Provide the [X, Y] coordinate of the cell's center where the given text is located.  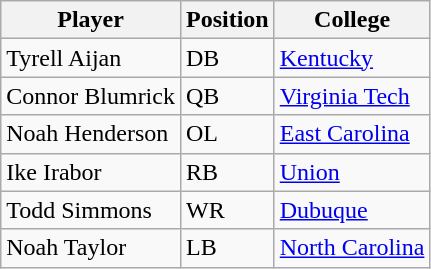
Noah Henderson [91, 134]
RB [227, 172]
DB [227, 58]
Ike Irabor [91, 172]
Virginia Tech [352, 96]
WR [227, 210]
Todd Simmons [91, 210]
Position [227, 20]
North Carolina [352, 248]
Player [91, 20]
Noah Taylor [91, 248]
Kentucky [352, 58]
Union [352, 172]
Tyrell Aijan [91, 58]
OL [227, 134]
LB [227, 248]
East Carolina [352, 134]
QB [227, 96]
College [352, 20]
Connor Blumrick [91, 96]
Dubuque [352, 210]
